Return [X, Y] of the center of cell containing provided text 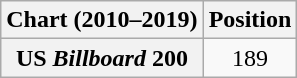
Chart (2010–2019) [102, 20]
US Billboard 200 [102, 58]
Position [250, 20]
189 [250, 58]
